Locate the cell with the specified text and output its [X, Y] center coordinate. 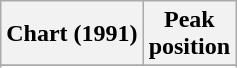
Peakposition [189, 34]
Chart (1991) [72, 34]
